Provide the (X, Y) coordinate of the cell's center where the given text is located.  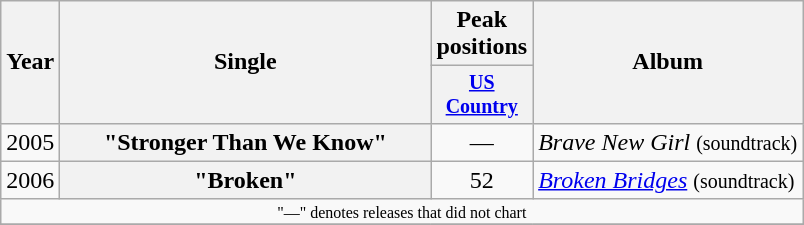
"Broken" (246, 180)
US Country (482, 94)
2006 (30, 180)
Broken Bridges (soundtrack) (668, 180)
2005 (30, 142)
Single (246, 62)
Brave New Girl (soundtrack) (668, 142)
— (482, 142)
52 (482, 180)
Year (30, 62)
"Stronger Than We Know" (246, 142)
Peak positions (482, 34)
Album (668, 62)
"—" denotes releases that did not chart (402, 211)
